Provide the [x, y] coordinate of the cell's center where the given text is located.  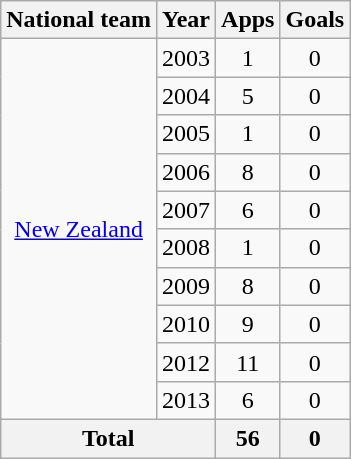
Apps [248, 20]
9 [248, 324]
2007 [186, 210]
2012 [186, 362]
2005 [186, 134]
Goals [315, 20]
2003 [186, 58]
2004 [186, 96]
National team [79, 20]
Year [186, 20]
2013 [186, 400]
2009 [186, 286]
2010 [186, 324]
Total [108, 438]
5 [248, 96]
56 [248, 438]
New Zealand [79, 230]
2008 [186, 248]
2006 [186, 172]
11 [248, 362]
